Extract the [x, y] coordinate from the center of the cell holding the provided text.  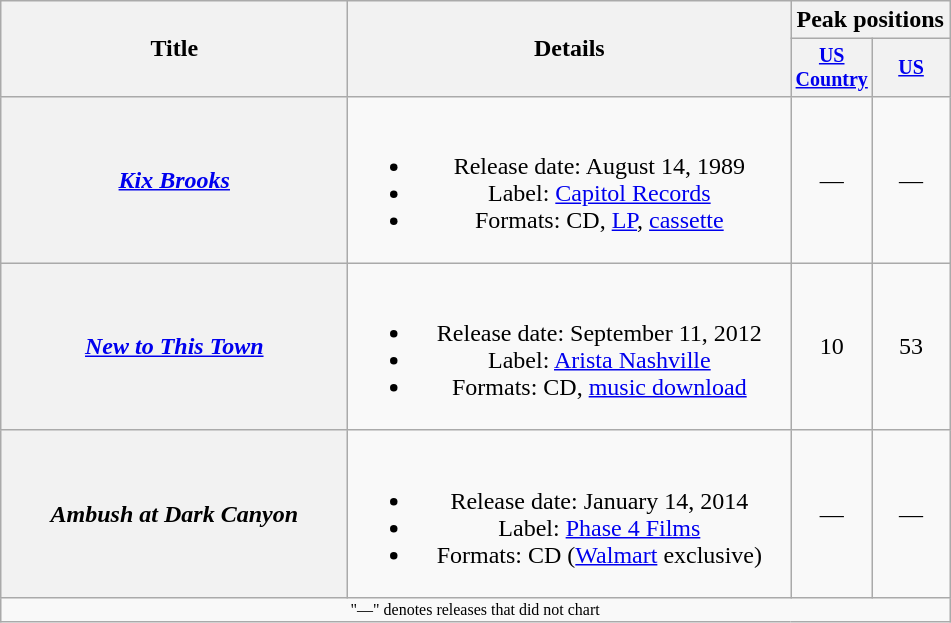
Release date: August 14, 1989Label: Capitol RecordsFormats: CD, LP, cassette [570, 180]
Release date: September 11, 2012Label: Arista NashvilleFormats: CD, music download [570, 346]
Kix Brooks [174, 180]
Release date: January 14, 2014Label: Phase 4 FilmsFormats: CD (Walmart exclusive) [570, 514]
Peak positions [870, 20]
Title [174, 49]
Ambush at Dark Canyon [174, 514]
US [912, 68]
Details [570, 49]
53 [912, 346]
New to This Town [174, 346]
US Country [832, 68]
"—" denotes releases that did not chart [476, 609]
10 [832, 346]
